Output the [X, Y] coordinate of the center of the cell containing the given text.  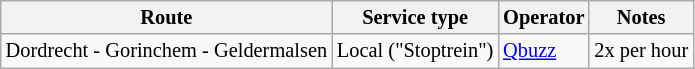
Local ("Stoptrein") [415, 51]
Dordrecht - Gorinchem - Geldermalsen [166, 51]
Operator [544, 17]
Notes [641, 17]
2x per hour [641, 51]
Route [166, 17]
Qbuzz [544, 51]
Service type [415, 17]
